From the cell containing the given text, extract its center point as [x, y] coordinate. 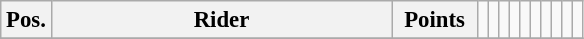
Pos. [26, 20]
Rider [222, 20]
Points [435, 20]
